Extract the (X, Y) coordinate from the center of the cell holding the provided text.  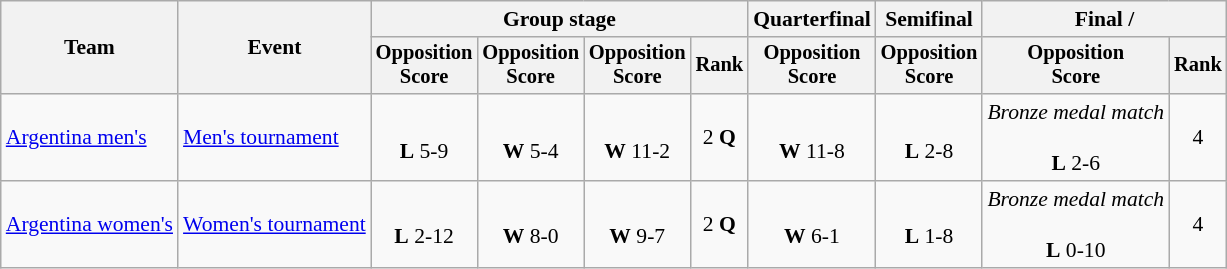
Argentina men's (90, 138)
W 11-8 (812, 138)
Group stage (560, 19)
L 5-9 (424, 138)
Quarterfinal (812, 19)
Men's tournament (274, 138)
Final / (1104, 19)
Team (90, 48)
Women's tournament (274, 224)
L 2-12 (424, 224)
L 1-8 (930, 224)
Bronze medal matchL 0-10 (1076, 224)
Semifinal (930, 19)
L 2-8 (930, 138)
Argentina women's (90, 224)
W 8-0 (530, 224)
W 5-4 (530, 138)
W 9-7 (638, 224)
W 11-2 (638, 138)
Event (274, 48)
Bronze medal matchL 2-6 (1076, 138)
W 6-1 (812, 224)
